Return the [x, y] coordinate for the center point of the cell that contains the specified text.  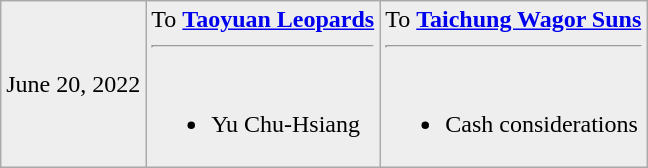
To Taoyuan LeopardsYu Chu-Hsiang [263, 84]
June 20, 2022 [74, 84]
To Taichung Wagor SunsCash considerations [514, 84]
